Scan for the cell matching the given text and deliver its (X, Y) coordinate at center. 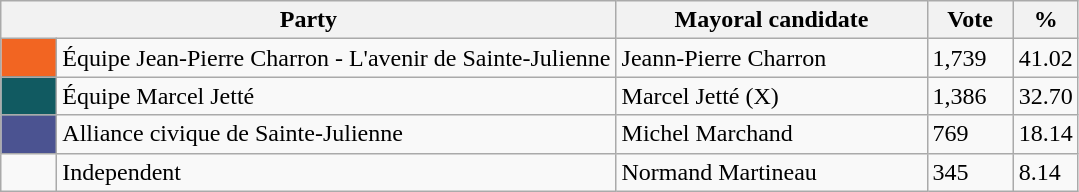
8.14 (1046, 172)
Jeann-Pierre Charron (772, 58)
Michel Marchand (772, 134)
41.02 (1046, 58)
Équipe Marcel Jetté (336, 96)
32.70 (1046, 96)
% (1046, 20)
18.14 (1046, 134)
Marcel Jetté (X) (772, 96)
Independent (336, 172)
Vote (970, 20)
769 (970, 134)
Mayoral candidate (772, 20)
Party (308, 20)
Équipe Jean-Pierre Charron - L'avenir de Sainte-Julienne (336, 58)
1,386 (970, 96)
Normand Martineau (772, 172)
Alliance civique de Sainte-Julienne (336, 134)
345 (970, 172)
1,739 (970, 58)
